Detect which cell encompasses the target text, then output its (x, y) center coordinate. 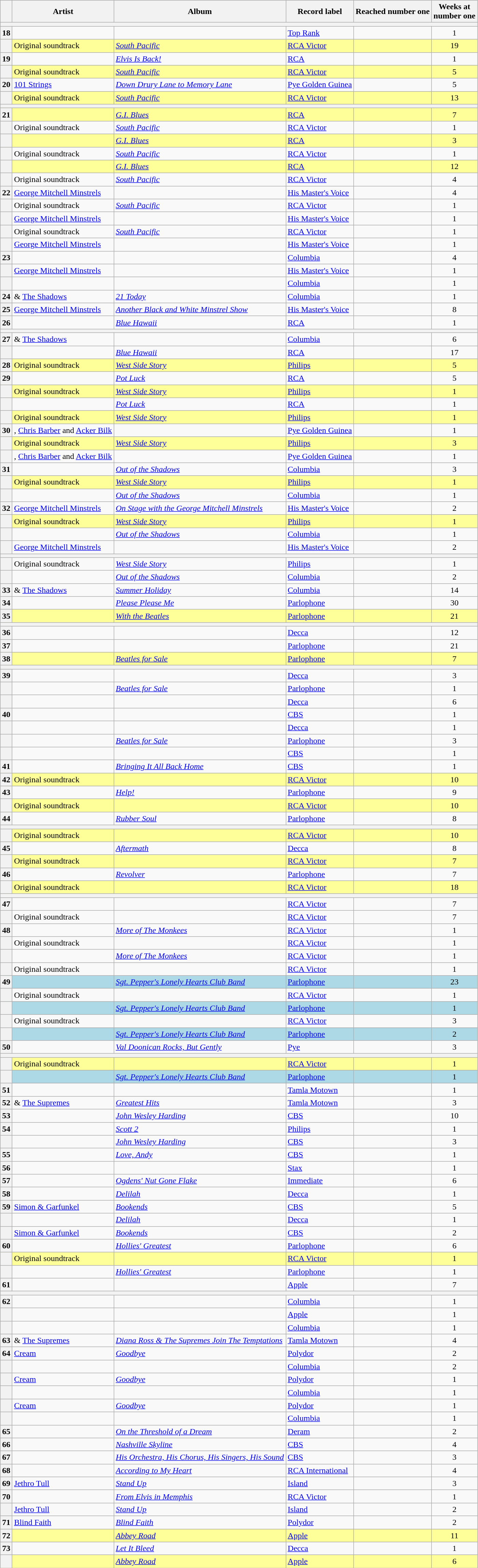
50 (6, 1047)
Top Rank (320, 33)
Elvis Is Back! (200, 59)
63 (6, 1341)
27 (6, 339)
45 (6, 848)
42 (6, 780)
33 (6, 590)
38 (6, 659)
56 (6, 1168)
36 (6, 633)
From Elvis in Memphis (200, 1496)
With the Beatles (200, 616)
Reached number one (393, 12)
26 (6, 322)
39 (6, 675)
11 (454, 1536)
25 (6, 309)
40 (6, 714)
Artist (63, 12)
Record label (320, 12)
Stax (320, 1168)
9 (454, 793)
32 (6, 508)
Diana Ross & The Supremes Join The Temptations (200, 1341)
24 (6, 296)
Another Black and White Minstrel Show (200, 309)
Please Please Me (200, 603)
35 (6, 616)
67 (6, 1457)
According to My Heart (200, 1470)
Album (200, 12)
69 (6, 1483)
55 (6, 1155)
On Stage with the George Mitchell Minstrels (200, 508)
62 (6, 1301)
29 (6, 378)
52 (6, 1103)
Aftermath (200, 848)
65 (6, 1431)
46 (6, 874)
54 (6, 1129)
72 (6, 1536)
44 (6, 818)
53 (6, 1116)
Greatest Hits (200, 1103)
22 (6, 193)
Bringing It All Back Home (200, 767)
34 (6, 603)
49 (6, 982)
28 (6, 365)
101 Strings (63, 85)
Love, Andy (200, 1155)
60 (6, 1246)
17 (454, 352)
Deram (320, 1431)
Pye (320, 1047)
31 (6, 469)
On the Threshold of a Dream (200, 1431)
57 (6, 1181)
Down Drury Lane to Memory Lane (200, 85)
RCA International (320, 1470)
Summer Holiday (200, 590)
59 (6, 1207)
Revolver (200, 874)
Val Doonican Rocks, But Gently (200, 1047)
21 Today (200, 296)
64 (6, 1354)
13 (454, 98)
Help! (200, 793)
68 (6, 1470)
71 (6, 1522)
61 (6, 1285)
41 (6, 767)
20 (6, 85)
Ogdens' Nut Gone Flake (200, 1181)
His Orchestra, His Chorus, His Singers, His Sound (200, 1457)
Weeks atnumber one (454, 12)
70 (6, 1496)
43 (6, 793)
47 (6, 904)
Nashville Skyline (200, 1444)
37 (6, 646)
58 (6, 1194)
Scott 2 (200, 1129)
Rubber Soul (200, 818)
66 (6, 1444)
51 (6, 1090)
Let It Bleed (200, 1549)
Immediate (320, 1181)
14 (454, 590)
48 (6, 930)
73 (6, 1549)
